Determine the [x, y] coordinate at the center of the cell enclosing the given text.  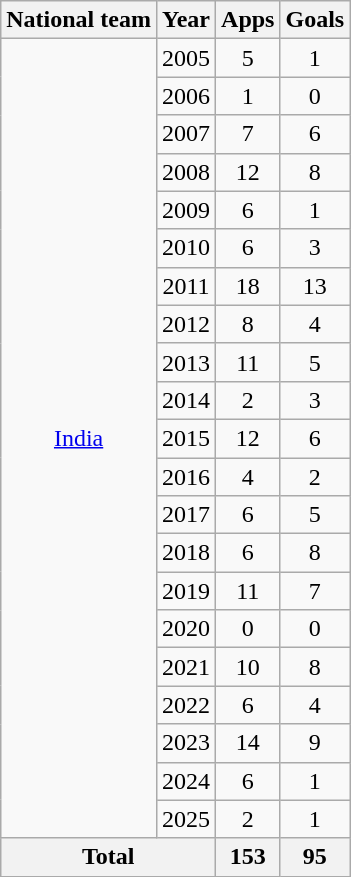
2018 [186, 553]
13 [315, 286]
2021 [186, 667]
2014 [186, 400]
2017 [186, 515]
95 [315, 857]
2008 [186, 172]
2023 [186, 743]
Goals [315, 20]
2024 [186, 781]
2010 [186, 248]
2009 [186, 210]
9 [315, 743]
2012 [186, 324]
14 [248, 743]
2019 [186, 591]
2020 [186, 629]
2011 [186, 286]
10 [248, 667]
2007 [186, 134]
Apps [248, 20]
18 [248, 286]
2022 [186, 705]
Total [108, 857]
2016 [186, 477]
2005 [186, 58]
India [79, 438]
Year [186, 20]
153 [248, 857]
2013 [186, 362]
2015 [186, 438]
2006 [186, 96]
National team [79, 20]
2025 [186, 819]
